Detect which cell encompasses the target text, then output its (X, Y) center coordinate. 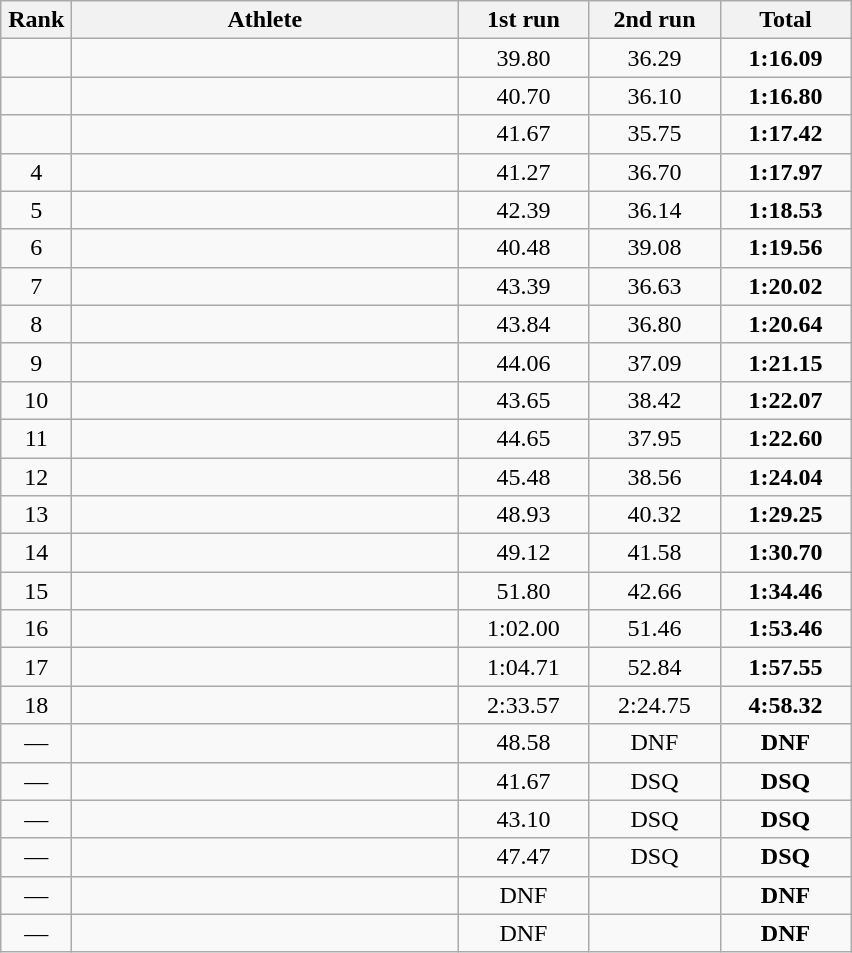
1:20.64 (786, 324)
16 (36, 629)
1st run (524, 20)
38.42 (654, 400)
36.70 (654, 172)
1:20.02 (786, 286)
15 (36, 591)
2nd run (654, 20)
6 (36, 248)
8 (36, 324)
14 (36, 553)
2:33.57 (524, 705)
48.93 (524, 515)
51.80 (524, 591)
45.48 (524, 477)
4 (36, 172)
35.75 (654, 134)
39.80 (524, 58)
40.70 (524, 96)
5 (36, 210)
1:24.04 (786, 477)
1:17.42 (786, 134)
36.29 (654, 58)
1:18.53 (786, 210)
1:22.60 (786, 438)
Rank (36, 20)
7 (36, 286)
1:34.46 (786, 591)
36.80 (654, 324)
1:04.71 (524, 667)
52.84 (654, 667)
43.39 (524, 286)
39.08 (654, 248)
1:16.80 (786, 96)
1:57.55 (786, 667)
51.46 (654, 629)
Athlete (265, 20)
9 (36, 362)
48.58 (524, 743)
1:21.15 (786, 362)
2:24.75 (654, 705)
41.58 (654, 553)
10 (36, 400)
1:53.46 (786, 629)
49.12 (524, 553)
12 (36, 477)
41.27 (524, 172)
18 (36, 705)
4:58.32 (786, 705)
36.10 (654, 96)
1:19.56 (786, 248)
37.95 (654, 438)
44.65 (524, 438)
1:02.00 (524, 629)
1:30.70 (786, 553)
47.47 (524, 857)
11 (36, 438)
1:22.07 (786, 400)
17 (36, 667)
13 (36, 515)
36.63 (654, 286)
1:29.25 (786, 515)
37.09 (654, 362)
43.84 (524, 324)
42.39 (524, 210)
38.56 (654, 477)
43.65 (524, 400)
44.06 (524, 362)
40.32 (654, 515)
42.66 (654, 591)
36.14 (654, 210)
Total (786, 20)
40.48 (524, 248)
1:17.97 (786, 172)
43.10 (524, 819)
1:16.09 (786, 58)
